Output the (X, Y) coordinate of the center of the cell containing the given text.  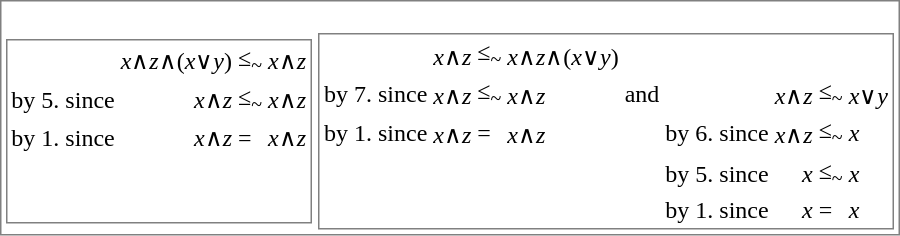
x∧z ≤~ x∧z∧(x∨y) by 7. since x∧z ≤~ x∧z and x∧z ≤~ x∨y by 1. since x∧z = x∧z by 6. since x∧z ≤~ x by 5. since x ≤~ x by 1. since x = x (606, 117)
x∨y (868, 95)
x∧z∧(x∨y) ≤~ x∧z by 5. since x∧z ≤~ x∧z by 1. since x∧z = x∧z (159, 117)
by 6. (690, 134)
and (642, 95)
by 7. (348, 95)
